Find where the given text appears and provide that cell's center as (X, Y) coordinate. 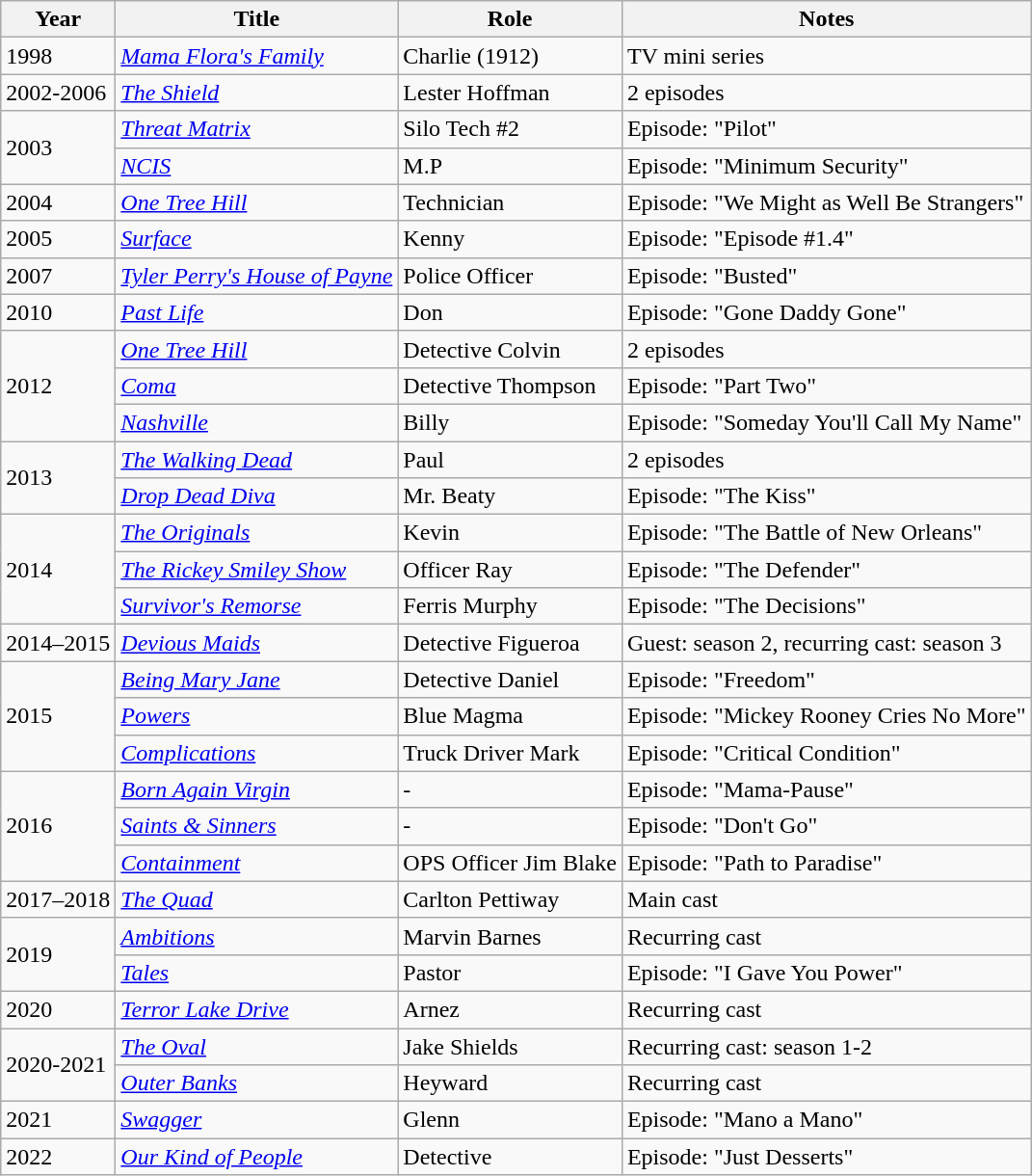
Jake Shields (511, 1046)
M.P (511, 166)
Swagger (256, 1120)
TV mini series (827, 56)
2019 (58, 954)
Past Life (256, 312)
Episode: "The Battle of New Orleans" (827, 533)
Paul (511, 460)
Charlie (1912) (511, 56)
Role (511, 19)
The Shield (256, 93)
Saints & Sinners (256, 826)
The Oval (256, 1046)
Powers (256, 716)
Arnez (511, 1009)
Episode: "Don't Go" (827, 826)
Notes (827, 19)
Episode: "Pilot" (827, 129)
Episode: "The Decisions" (827, 606)
Truck Driver Mark (511, 753)
2004 (58, 202)
Glenn (511, 1120)
Silo Tech #2 (511, 129)
Heyward (511, 1083)
Complications (256, 753)
Threat Matrix (256, 129)
Drop Dead Diva (256, 496)
The Walking Dead (256, 460)
Nashville (256, 422)
Surface (256, 239)
2014 (58, 570)
Episode: "Someday You'll Call My Name" (827, 422)
The Originals (256, 533)
Episode: "The Kiss" (827, 496)
Recurring cast: season 1-2 (827, 1046)
The Quad (256, 899)
2022 (58, 1157)
Being Mary Jane (256, 680)
Ambitions (256, 936)
Carlton Pettiway (511, 899)
2021 (58, 1120)
Survivor's Remorse (256, 606)
Detective Thompson (511, 386)
Tyler Perry's House of Payne (256, 276)
2003 (58, 147)
Guest: season 2, recurring cast: season 3 (827, 643)
Pastor (511, 973)
Episode: "Freedom" (827, 680)
2010 (58, 312)
Technician (511, 202)
2015 (58, 716)
Episode: "Mickey Rooney Cries No More" (827, 716)
Mr. Beaty (511, 496)
Our Kind of People (256, 1157)
Episode: "Busted" (827, 276)
Kevin (511, 533)
1998 (58, 56)
Ferris Murphy (511, 606)
2020 (58, 1009)
Episode: "I Gave You Power" (827, 973)
Episode: "Episode #1.4" (827, 239)
Don (511, 312)
2005 (58, 239)
Kenny (511, 239)
Episode: "Critical Condition" (827, 753)
OPS Officer Jim Blake (511, 863)
NCIS (256, 166)
Containment (256, 863)
Episode: "Gone Daddy Gone" (827, 312)
Detective Figueroa (511, 643)
Detective Colvin (511, 349)
2017–2018 (58, 899)
Title (256, 19)
2014–2015 (58, 643)
Blue Magma (511, 716)
2012 (58, 386)
Episode: "Just Desserts" (827, 1157)
Main cast (827, 899)
2002-2006 (58, 93)
Mama Flora's Family (256, 56)
Detective Daniel (511, 680)
Police Officer (511, 276)
Episode: "Part Two" (827, 386)
Outer Banks (256, 1083)
Tales (256, 973)
Officer Ray (511, 570)
2013 (58, 478)
The Rickey Smiley Show (256, 570)
Episode: "Mama-Pause" (827, 789)
Episode: "We Might as Well Be Strangers" (827, 202)
Year (58, 19)
Episode: "The Defender" (827, 570)
2007 (58, 276)
Coma (256, 386)
Episode: "Minimum Security" (827, 166)
Episode: "Path to Paradise" (827, 863)
Episode: "Mano a Mano" (827, 1120)
Born Again Virgin (256, 789)
Terror Lake Drive (256, 1009)
Marvin Barnes (511, 936)
2020-2021 (58, 1064)
Lester Hoffman (511, 93)
Billy (511, 422)
Devious Maids (256, 643)
Detective (511, 1157)
2016 (58, 826)
